Output the (x, y) coordinate of the center of the cell containing the given text.  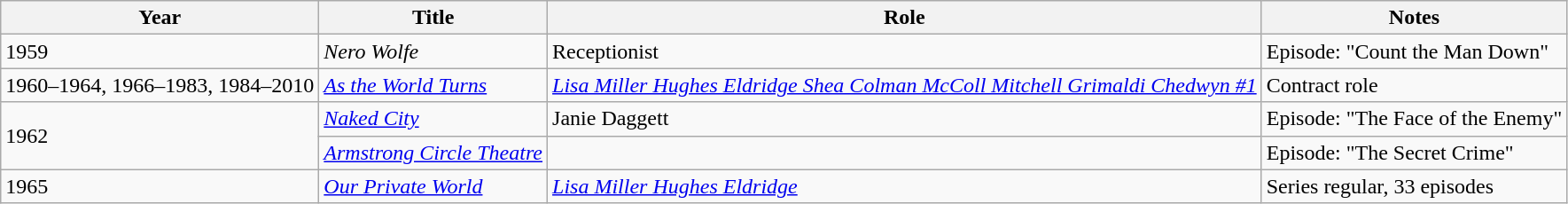
Janie Daggett (905, 119)
Episode: "Count the Man Down" (1415, 51)
Contract role (1415, 85)
Lisa Miller Hughes Eldridge Shea Colman McColl Mitchell Grimaldi Chedwyn #1 (905, 85)
Role (905, 18)
Episode: "The Secret Crime" (1415, 153)
Series regular, 33 episodes (1415, 186)
Episode: "The Face of the Enemy" (1415, 119)
1959 (160, 51)
Naked City (433, 119)
Armstrong Circle Theatre (433, 153)
As the World Turns (433, 85)
Year (160, 18)
Receptionist (905, 51)
Notes (1415, 18)
1960–1964, 1966–1983, 1984–2010 (160, 85)
1965 (160, 186)
Lisa Miller Hughes Eldridge (905, 186)
Our Private World (433, 186)
Nero Wolfe (433, 51)
1962 (160, 136)
Title (433, 18)
